Return (X, Y) of the center of cell containing provided text 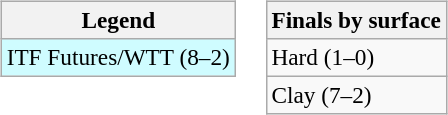
Clay (7–2) (356, 95)
ITF Futures/WTT (8–2) (118, 57)
Finals by surface (356, 20)
Hard (1–0) (356, 57)
Legend (118, 20)
